Determine the [x, y] coordinate at the center of the cell enclosing the given text.  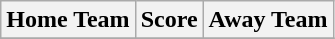
Score [169, 20]
Away Team [268, 20]
Home Team [68, 20]
